Search for the cell housing the specified text and yield its [x, y] center coordinate. 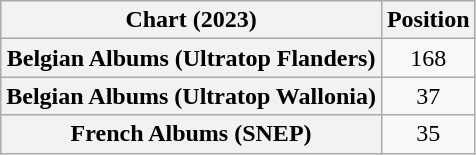
Position [428, 20]
Belgian Albums (Ultratop Wallonia) [192, 96]
168 [428, 58]
French Albums (SNEP) [192, 134]
Chart (2023) [192, 20]
35 [428, 134]
37 [428, 96]
Belgian Albums (Ultratop Flanders) [192, 58]
